Provide the [x, y] coordinate of the cell's center where the given text is located.  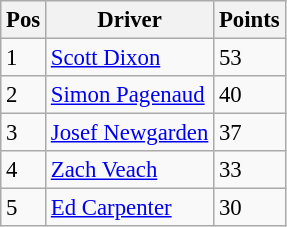
30 [250, 208]
3 [24, 133]
Simon Pagenaud [130, 95]
Josef Newgarden [130, 133]
53 [250, 58]
Driver [130, 20]
40 [250, 95]
5 [24, 208]
37 [250, 133]
1 [24, 58]
Pos [24, 20]
2 [24, 95]
Zach Veach [130, 170]
33 [250, 170]
Points [250, 20]
4 [24, 170]
Ed Carpenter [130, 208]
Scott Dixon [130, 58]
